Detect which cell encompasses the target text, then output its [x, y] center coordinate. 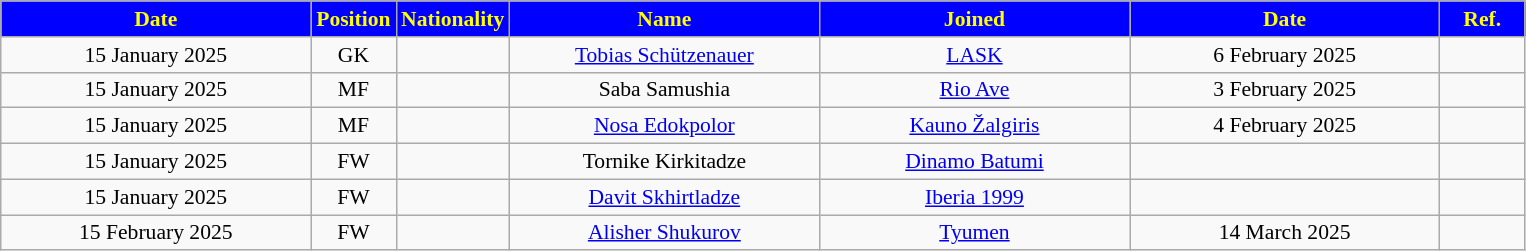
LASK [974, 55]
Name [664, 19]
Iberia 1999 [974, 197]
Nosa Edokpolor [664, 126]
Dinamo Batumi [974, 162]
4 February 2025 [1285, 126]
14 March 2025 [1285, 233]
15 February 2025 [156, 233]
Position [354, 19]
6 February 2025 [1285, 55]
Rio Ave [974, 90]
GK [354, 55]
Kauno Žalgiris [974, 126]
Tyumen [974, 233]
Davit Skhirtladze [664, 197]
Alisher Shukurov [664, 233]
Nationality [452, 19]
Tornike Kirkitadze [664, 162]
Joined [974, 19]
3 February 2025 [1285, 90]
Ref. [1482, 19]
Saba Samushia [664, 90]
Tobias Schützenauer [664, 55]
